Return the [x, y] coordinate for the center point of the cell that contains the specified text.  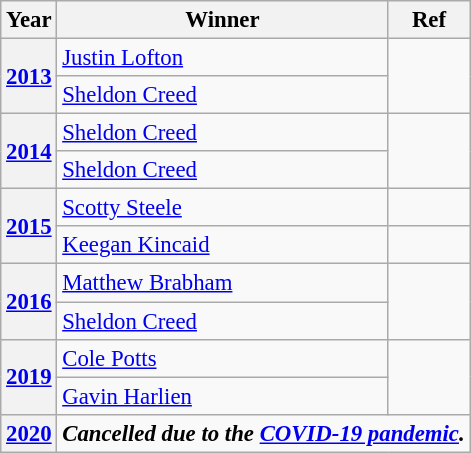
Cancelled due to the COVID-19 pandemic. [264, 433]
2014 [29, 152]
Matthew Brabham [222, 283]
Scotty Steele [222, 208]
2019 [29, 376]
2015 [29, 226]
Justin Lofton [222, 58]
Winner [222, 20]
2016 [29, 302]
Keegan Kincaid [222, 245]
Year [29, 20]
Cole Potts [222, 358]
Ref [429, 20]
Gavin Harlien [222, 396]
2013 [29, 76]
2020 [29, 433]
